Return [X, Y] of the center of cell containing provided text 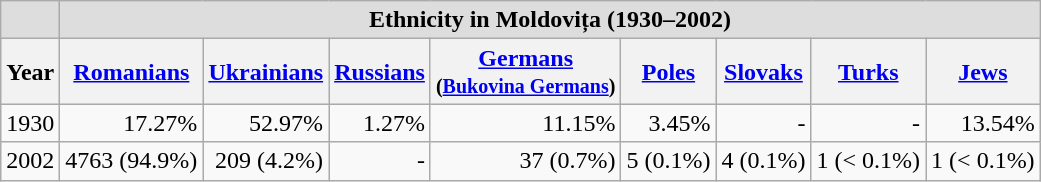
Poles [668, 72]
Turks [868, 72]
Romanians [132, 72]
Ethnicity in Moldovița (1930–2002) [550, 20]
2002 [30, 161]
Year [30, 72]
Slovaks [764, 72]
37 (0.7%) [525, 161]
13.54% [984, 123]
Jews [984, 72]
17.27% [132, 123]
5 (0.1%) [668, 161]
1.27% [380, 123]
4763 (94.9%) [132, 161]
Ukrainians [266, 72]
11.15% [525, 123]
209 (4.2%) [266, 161]
52.97% [266, 123]
Russians [380, 72]
Germans (Bukovina Germans) [525, 72]
4 (0.1%) [764, 161]
3.45% [668, 123]
1930 [30, 123]
